From the cell containing the given text, extract its center point as (X, Y) coordinate. 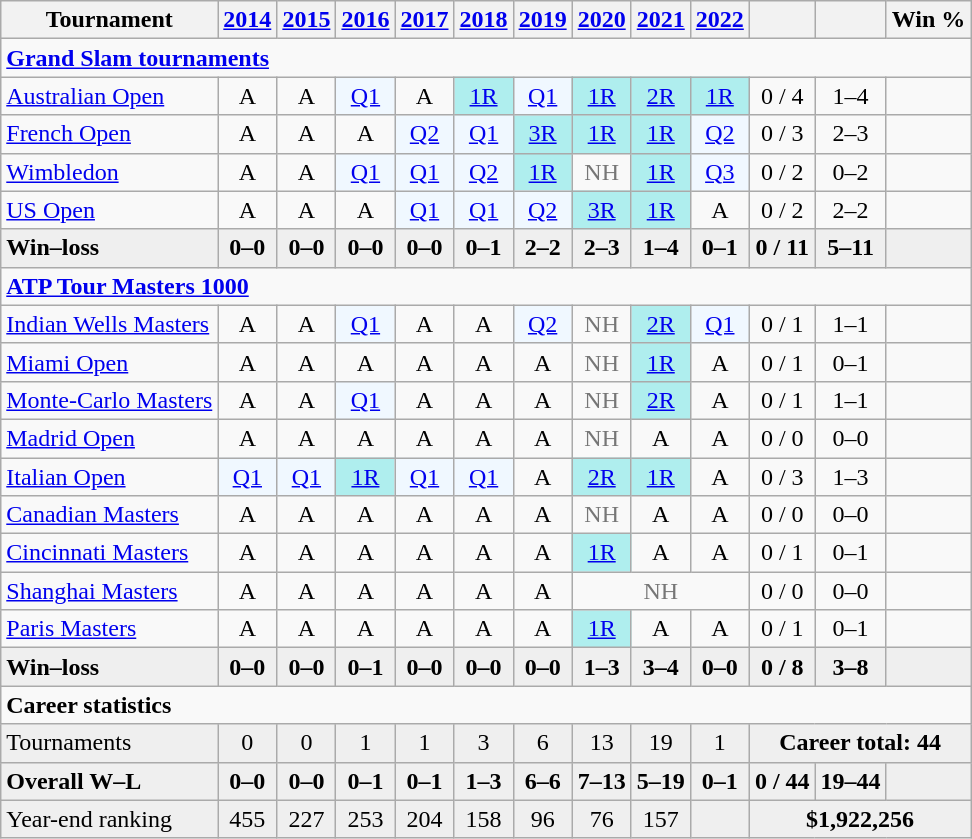
Wimbledon (110, 172)
5–19 (660, 781)
Career total: 44 (860, 743)
157 (660, 819)
2019 (542, 20)
Tournament (110, 20)
$1,922,256 (860, 819)
Grand Slam tournaments (486, 58)
0 / 4 (782, 96)
ATP Tour Masters 1000 (486, 286)
Q3 (720, 172)
Miami Open (110, 362)
3 (484, 743)
Paris Masters (110, 629)
2020 (602, 20)
2017 (424, 20)
0 / 11 (782, 248)
19 (660, 743)
Australian Open (110, 96)
Career statistics (486, 705)
3–8 (850, 667)
13 (602, 743)
Overall W–L (110, 781)
6 (542, 743)
2018 (484, 20)
2014 (248, 20)
2015 (306, 20)
204 (424, 819)
455 (248, 819)
0 / 44 (782, 781)
0–2 (850, 172)
7–13 (602, 781)
2016 (366, 20)
Italian Open (110, 477)
Indian Wells Masters (110, 324)
76 (602, 819)
3–4 (660, 667)
158 (484, 819)
2021 (660, 20)
US Open (110, 210)
227 (306, 819)
Madrid Open (110, 438)
5–11 (850, 248)
Win % (928, 20)
253 (366, 819)
Canadian Masters (110, 515)
Monte-Carlo Masters (110, 400)
Shanghai Masters (110, 591)
Tournaments (110, 743)
6–6 (542, 781)
French Open (110, 134)
96 (542, 819)
0 / 8 (782, 667)
Year-end ranking (110, 819)
19–44 (850, 781)
2022 (720, 20)
Cincinnati Masters (110, 553)
